Return the [x, y] coordinate for the center point of the cell that contains the specified text.  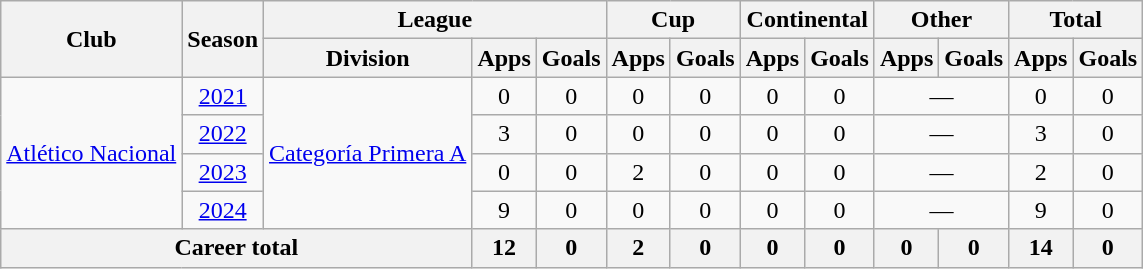
14 [1041, 248]
2022 [223, 134]
Other [941, 20]
Division [368, 58]
Club [92, 39]
Career total [236, 248]
Continental [807, 20]
League [436, 20]
Season [223, 39]
2023 [223, 172]
2021 [223, 96]
Atlético Nacional [92, 153]
Categoría Primera A [368, 153]
2024 [223, 210]
Total [1076, 20]
Cup [673, 20]
12 [504, 248]
